From the cell containing the given text, extract its center point as (x, y) coordinate. 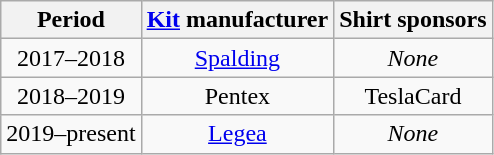
2018–2019 (71, 96)
Pentex (238, 96)
Spalding (238, 58)
Shirt sponsors (413, 20)
Kit manufacturer (238, 20)
2017–2018 (71, 58)
TeslaCard (413, 96)
2019–present (71, 134)
Legea (238, 134)
Period (71, 20)
